Detect which cell encompasses the target text, then output its (X, Y) center coordinate. 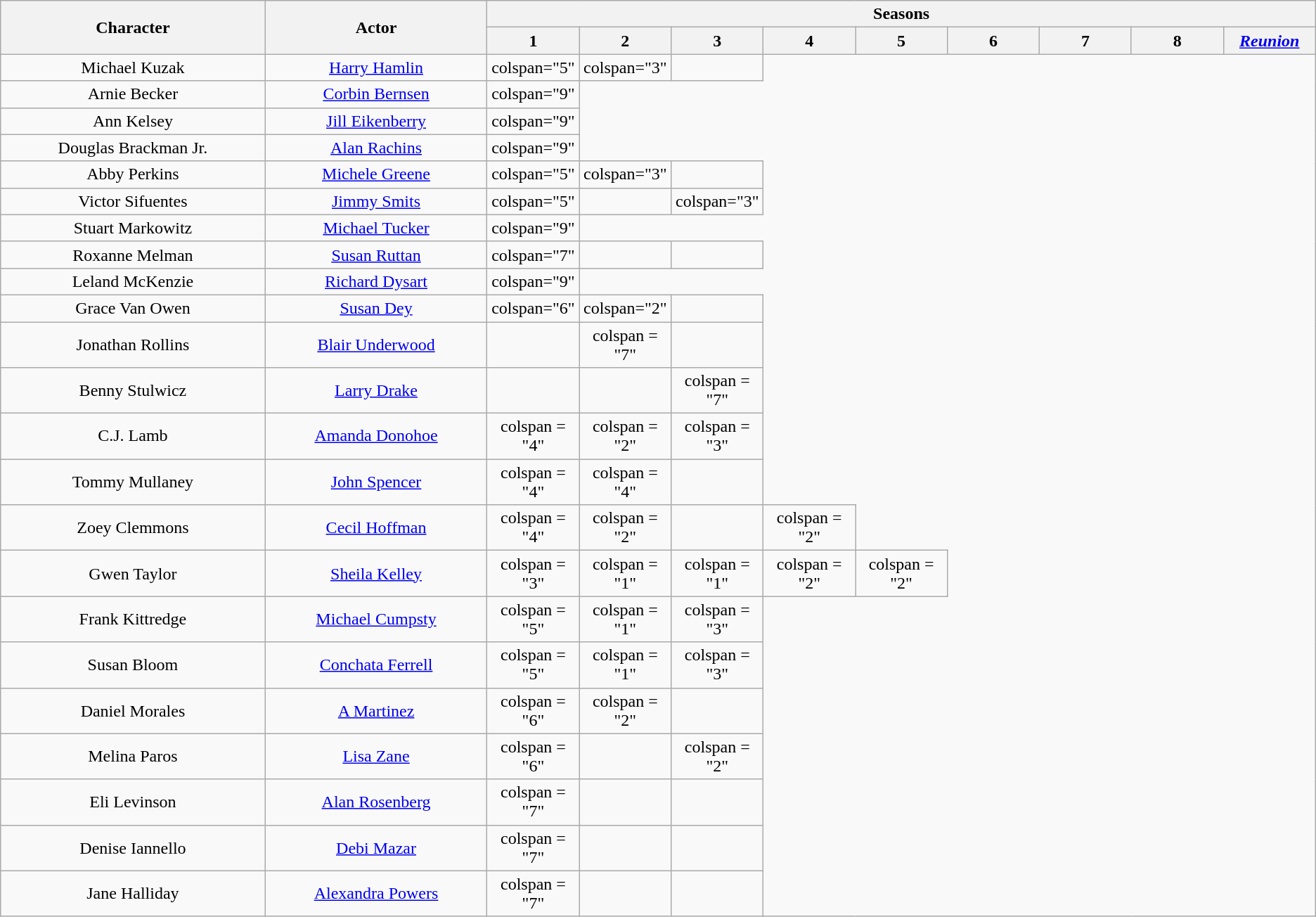
Reunion (1270, 41)
Ann Kelsey (133, 121)
Leland McKenzie (133, 281)
Larry Drake (376, 391)
2 (626, 41)
Sheila Kelley (376, 574)
Gwen Taylor (133, 574)
Cecil Hoffman (376, 527)
Seasons (901, 14)
Alexandra Powers (376, 893)
Susan Dey (376, 308)
Michael Kuzak (133, 68)
Alan Rachins (376, 148)
Arnie Becker (133, 94)
7 (1085, 41)
Roxanne Melman (133, 255)
Lisa Zane (376, 757)
Actor (376, 27)
Michael Tucker (376, 228)
Frank Kittredge (133, 619)
Susan Ruttan (376, 255)
Corbin Bernsen (376, 94)
8 (1177, 41)
Alan Rosenberg (376, 802)
Jimmy Smits (376, 201)
colspan="2" (626, 308)
Conchata Ferrell (376, 665)
Michele Greene (376, 174)
Michael Cumpsty (376, 619)
Benny Stulwicz (133, 391)
Jane Halliday (133, 893)
C.J. Lamb (133, 436)
Grace Van Owen (133, 308)
1 (533, 41)
John Spencer (376, 482)
colspan="6" (533, 308)
Abby Perkins (133, 174)
Jill Eikenberry (376, 121)
Victor Sifuentes (133, 201)
Eli Levinson (133, 802)
Stuart Markowitz (133, 228)
6 (994, 41)
A Martinez (376, 710)
5 (901, 41)
Denise Iannello (133, 848)
Zoey Clemmons (133, 527)
Melina Paros (133, 757)
Douglas Brackman Jr. (133, 148)
Richard Dysart (376, 281)
Harry Hamlin (376, 68)
Blair Underwood (376, 345)
Susan Bloom (133, 665)
colspan="7" (533, 255)
Amanda Donohoe (376, 436)
Jonathan Rollins (133, 345)
Tommy Mullaney (133, 482)
Daniel Morales (133, 710)
Debi Mazar (376, 848)
3 (717, 41)
Character (133, 27)
4 (810, 41)
